Capture the cell that displays the provided text and extract its [X, Y] central coordinate. 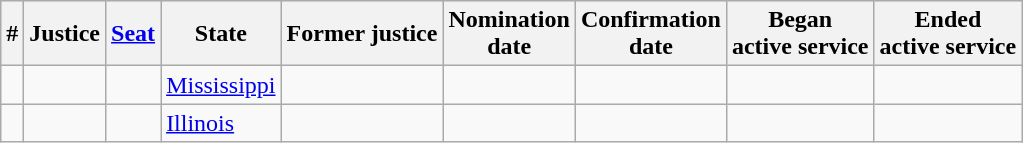
Seat [134, 34]
State [221, 34]
Endedactive service [948, 34]
Former justice [362, 34]
Nominationdate [509, 34]
Beganactive service [800, 34]
# [12, 34]
Mississippi [221, 85]
Confirmationdate [650, 34]
Justice [65, 34]
Illinois [221, 123]
